Return [X, Y] of the center of cell containing provided text 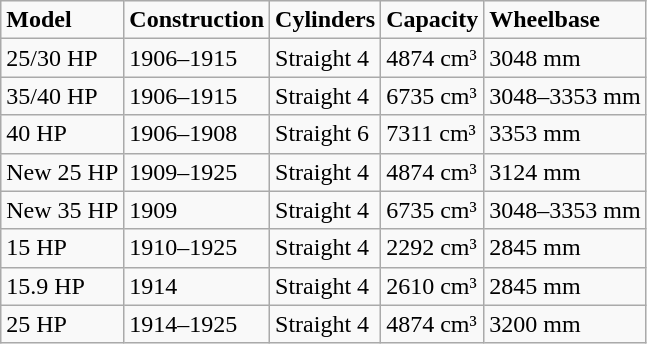
3353 mm [565, 134]
3048 mm [565, 58]
Straight 6 [326, 134]
2610 cm³ [432, 286]
35/40 HP [62, 96]
7311 cm³ [432, 134]
Wheelbase [565, 20]
Capacity [432, 20]
15 HP [62, 248]
Construction [197, 20]
2292 cm³ [432, 248]
1909–1925 [197, 172]
3124 mm [565, 172]
15.9 HP [62, 286]
25/30 HP [62, 58]
New 35 HP [62, 210]
New 25 HP [62, 172]
1914–1925 [197, 324]
25 HP [62, 324]
1909 [197, 210]
Cylinders [326, 20]
Model [62, 20]
1914 [197, 286]
40 HP [62, 134]
1906–1908 [197, 134]
3200 mm [565, 324]
1910–1925 [197, 248]
